Return the (X, Y) coordinate for the center point of the cell that contains the specified text.  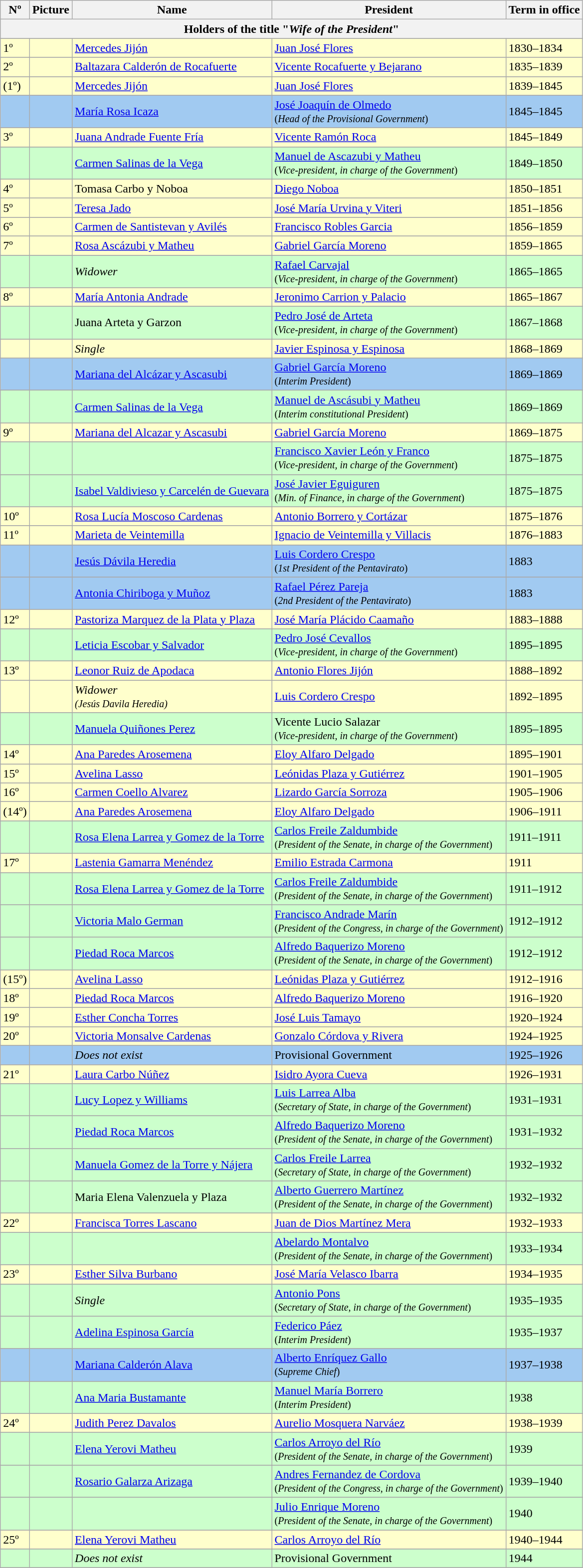
Andres Fernandez de Cordova(President of the Congress, in charge of the Government) (389, 1481)
1939–1940 (544, 1481)
Mariana del Alcázar y Ascasubi (172, 374)
1920–1924 (544, 1017)
Federico Páez(Interim President) (389, 1333)
1940 (544, 1513)
18º (15, 998)
1931–1932 (544, 1132)
(1º) (15, 86)
19º (15, 1017)
Vicente Rocafuerte y Bejarano (389, 67)
1932–1933 (544, 1223)
Marieta de Veintemilla (172, 535)
1911–1912 (544, 889)
Teresa Jado (172, 207)
1933–1934 (544, 1249)
Lucy Lopez y Williams (172, 1100)
Rafael Carvajal(Vice-president, in charge of the Government) (389, 271)
Esther Silva Burbano (172, 1274)
1835–1839 (544, 67)
Francisco Andrade Marín(President of the Congress, in charge of the Government) (389, 921)
1867–1868 (544, 323)
Diego Noboa (389, 189)
1895–1901 (544, 755)
Manuel de Ascásubi y Matheu(Interim constitutional President) (389, 407)
Abelardo Montalvo(President of the Senate, in charge of the Government) (389, 1249)
1935–1937 (544, 1333)
2º (15, 67)
1926–1931 (544, 1074)
Laura Carbo Núñez (172, 1074)
14º (15, 755)
1911 (544, 863)
Ignacio de Veintemilla y Villacis (389, 535)
Aurelio Mosquera Narváez (389, 1423)
José Joaquín de Olmedo (Head of the Provisional Government) (389, 112)
Emilio Estrada Carmona (389, 863)
Widower (172, 271)
1911–1911 (544, 837)
Manuela Quiñones Perez (172, 729)
6º (15, 226)
1935–1935 (544, 1300)
1839–1845 (544, 86)
25º (15, 1540)
President (389, 10)
Julio Enrique Moreno(President of the Senate, in charge of the Government) (389, 1513)
1939 (544, 1448)
Juan de Dios Martínez Mera (389, 1223)
Francisco Xavier León y Franco(Vice-president, in charge of the Government) (389, 458)
María Antonia Andrade (172, 297)
Isidro Ayora Cueva (389, 1074)
Luis Larrea Alba(Secretary of State, in charge of the Government) (389, 1100)
Vicente Ramón Roca (389, 137)
José Javier Eguiguren(Min. of Finance, in charge of the Government) (389, 491)
Rosario Galarza Arizaga (172, 1481)
Leticia Escobar y Salvador (172, 644)
1888–1892 (544, 670)
1934–1935 (544, 1274)
María Rosa Icaza (172, 112)
Maria Elena Valenzuela y Plaza (172, 1197)
Mariana Calderón Alava (172, 1365)
5º (15, 207)
Holders of the title "Wife of the President" (292, 29)
Ana Maria Bustamante (172, 1397)
1924–1925 (544, 1036)
Victoria Malo German (172, 921)
Manuel María Borrero(Interim President) (389, 1397)
Lastenia Gamarra Menéndez (172, 863)
Baltazara Calderón de Rocafuerte (172, 67)
8º (15, 297)
1865–1865 (544, 271)
Rosa Lucía Moscoso Cardenas (172, 516)
Antonio Flores Jijón (389, 670)
Antonio Borrero y Cortázar (389, 516)
22º (15, 1223)
11º (15, 535)
1868–1869 (544, 349)
Javier Espinosa y Espinosa (389, 349)
Carlos Arroyo del Río(President of the Senate, in charge of the Government) (389, 1448)
Luis Cordero Crespo(1st President of the Pentavirato) (389, 561)
Manuel de Ascazubi y Matheu(Vice-president, in charge of the Government) (389, 163)
1912–1916 (544, 979)
1875–1876 (544, 516)
José María Urvina y Viteri (389, 207)
1938–1939 (544, 1423)
1925–1926 (544, 1055)
Leonor Ruiz de Apodaca (172, 670)
1845–1849 (544, 137)
(15º) (15, 979)
Vicente Lucio Salazar(Vice-president, in charge of the Government) (389, 729)
1º (15, 48)
1869–1875 (544, 432)
Adelina Espinosa García (172, 1333)
1845–1845 (544, 112)
Pedro José de Arteta(Vice-president, in charge of the Government) (389, 323)
1944 (544, 1559)
Widower(Jesús Davila Heredia) (172, 696)
Lizardo García Sorroza (389, 792)
Pastoriza Marquez de la Plata y Plaza (172, 619)
Judith Perez Davalos (172, 1423)
José María Plácido Caamaño (389, 619)
13º (15, 670)
1850–1851 (544, 189)
12º (15, 619)
Picture (51, 10)
9º (15, 432)
Rosa Ascázubi y Matheu (172, 245)
16º (15, 792)
Rafael Pérez Pareja(2nd President of the Pentavirato) (389, 593)
10º (15, 516)
1937–1938 (544, 1365)
Gonzalo Córdova y Rivera (389, 1036)
Francisco Robles Garcia (389, 226)
Isabel Valdivieso y Carcelén de Guevara (172, 491)
Nº (15, 10)
Alberto Guerrero Martínez(President of the Senate, in charge of the Government) (389, 1197)
Pedro José Cevallos(Vice-president, in charge of the Government) (389, 644)
21º (15, 1074)
Francisca Torres Lascano (172, 1223)
Carmen Coello Alvarez (172, 792)
José María Velasco Ibarra (389, 1274)
Esther Concha Torres (172, 1017)
24º (15, 1423)
Juana Arteta y Garzon (172, 323)
1906–1911 (544, 811)
1830–1834 (544, 48)
Antonia Chiriboga y Muñoz (172, 593)
1856–1859 (544, 226)
1938 (544, 1397)
Carlos Freile Larrea(Secretary of State, in charge of the Government) (389, 1165)
20º (15, 1036)
1851–1856 (544, 207)
Name (172, 10)
17º (15, 863)
1883–1888 (544, 619)
Mariana del Alcazar y Ascasubi (172, 432)
Carlos Arroyo del Río (389, 1540)
15º (15, 774)
1940–1944 (544, 1540)
1865–1867 (544, 297)
Term in office (544, 10)
Carmen de Santistevan y Avilés (172, 226)
4º (15, 189)
1916–1920 (544, 998)
Tomasa Carbo y Noboa (172, 189)
1931–1931 (544, 1100)
7º (15, 245)
1892–1895 (544, 696)
3º (15, 137)
Victoria Monsalve Cardenas (172, 1036)
Juana Andrade Fuente Fría (172, 137)
1905–1906 (544, 792)
1859–1865 (544, 245)
1849–1850 (544, 163)
Alfredo Baquerizo Moreno (389, 998)
Alberto Enríquez Gallo(Supreme Chief) (389, 1365)
23º (15, 1274)
1876–1883 (544, 535)
Antonio Pons(Secretary of State, in charge of the Government) (389, 1300)
Gabriel García Moreno(Interim President) (389, 374)
Jeronimo Carrion y Palacio (389, 297)
José Luis Tamayo (389, 1017)
Manuela Gomez de la Torre y Nájera (172, 1165)
Jesús Dávila Heredia (172, 561)
(14º) (15, 811)
1901–1905 (544, 774)
Luis Cordero Crespo (389, 696)
